Extract the (X, Y) coordinate from the center of the cell holding the provided text.  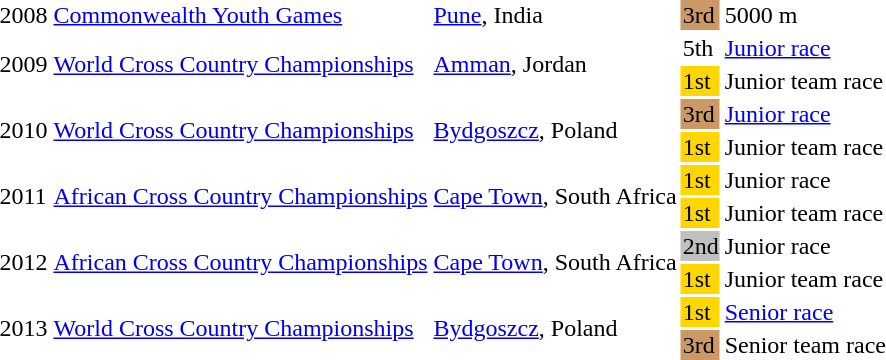
Commonwealth Youth Games (240, 15)
5th (700, 48)
Pune, India (555, 15)
2nd (700, 246)
Amman, Jordan (555, 64)
